Identify which cell holds the provided text, then report its [x, y] central coordinate. 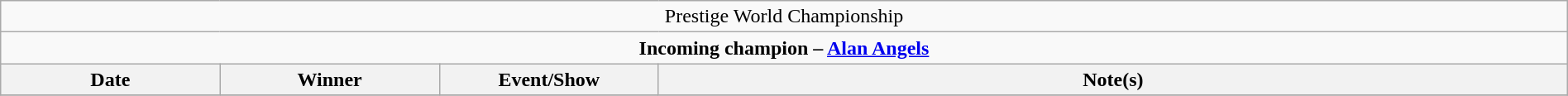
Event/Show [549, 79]
Note(s) [1113, 79]
Winner [329, 79]
Incoming champion – Alan Angels [784, 48]
Prestige World Championship [784, 17]
Date [111, 79]
